Scan for the cell matching the given text and deliver its [X, Y] coordinate at center. 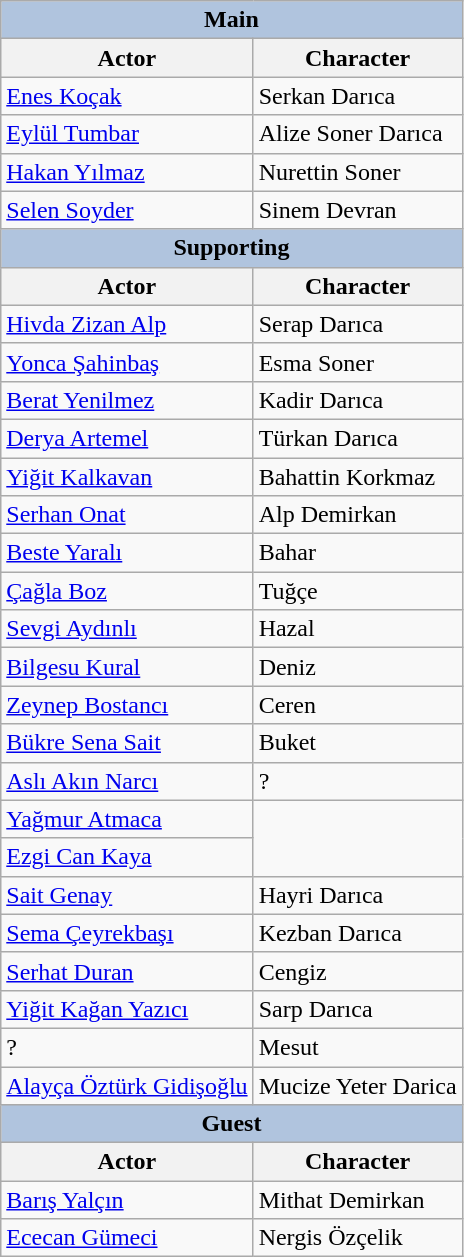
Deniz [358, 667]
Berat Yenilmez [127, 400]
Sarp Darıca [358, 1009]
Hazal [358, 629]
Barış Yalçın [127, 1200]
Yonca Şahinbaş [127, 362]
Alize Soner Darıca [358, 134]
Aslı Akın Narcı [127, 781]
Enes Koçak [127, 96]
Hakan Yılmaz [127, 172]
Ezgi Can Kaya [127, 857]
Ececan Gümeci [127, 1238]
Sait Genay [127, 895]
Yağmur Atmaca [127, 819]
Bahar [358, 553]
Sema Çeyrekbaşı [127, 933]
Ceren [358, 705]
Eylül Tumbar [127, 134]
Serhan Onat [127, 515]
Beste Yaralı [127, 553]
Yiğit Kalkavan [127, 477]
Bilgesu Kural [127, 667]
Kezban Darıca [358, 933]
Hivda Zizan Alp [127, 324]
Buket [358, 743]
Türkan Darıca [358, 438]
Kadir Darıca [358, 400]
Nurettin Soner [358, 172]
Mithat Demirkan [358, 1200]
Serkan Darıca [358, 96]
Bahattin Korkmaz [358, 477]
Serhat Duran [127, 971]
Serap Darıca [358, 324]
Cengiz [358, 971]
Main [232, 20]
Alayça Öztürk Gidişoğlu [127, 1085]
Zeynep Bostancı [127, 705]
Yiğit Kağan Yazıcı [127, 1009]
Mesut [358, 1047]
Supporting [232, 248]
Çağla Boz [127, 591]
Sevgi Aydınlı [127, 629]
Bükre Sena Sait [127, 743]
Mucize Yeter Darica [358, 1085]
Sinem Devran [358, 210]
Alp Demirkan [358, 515]
Tuğçe [358, 591]
Nergis Özçelik [358, 1238]
Hayri Darıca [358, 895]
Selen Soyder [127, 210]
Esma Soner [358, 362]
Guest [232, 1124]
Derya Artemel [127, 438]
